Pinpoint the cell where the given text exists, returning its [x, y] midpoint coordinate. 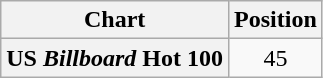
Position [276, 20]
US Billboard Hot 100 [115, 58]
45 [276, 58]
Chart [115, 20]
